From the cell containing the given text, extract its center point as (X, Y) coordinate. 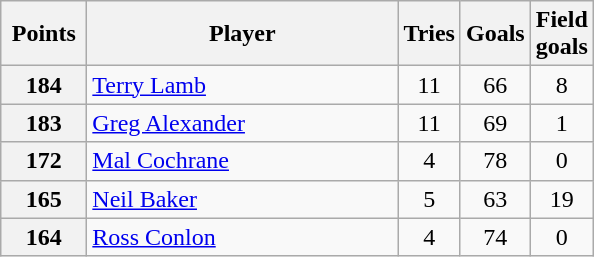
172 (44, 161)
Terry Lamb (242, 85)
74 (495, 237)
165 (44, 199)
Field goals (562, 34)
Points (44, 34)
Neil Baker (242, 199)
8 (562, 85)
Goals (495, 34)
Ross Conlon (242, 237)
Player (242, 34)
Mal Cochrane (242, 161)
1 (562, 123)
69 (495, 123)
184 (44, 85)
164 (44, 237)
19 (562, 199)
Tries (430, 34)
Greg Alexander (242, 123)
66 (495, 85)
5 (430, 199)
183 (44, 123)
78 (495, 161)
63 (495, 199)
